Capture the cell that displays the provided text and extract its (x, y) central coordinate. 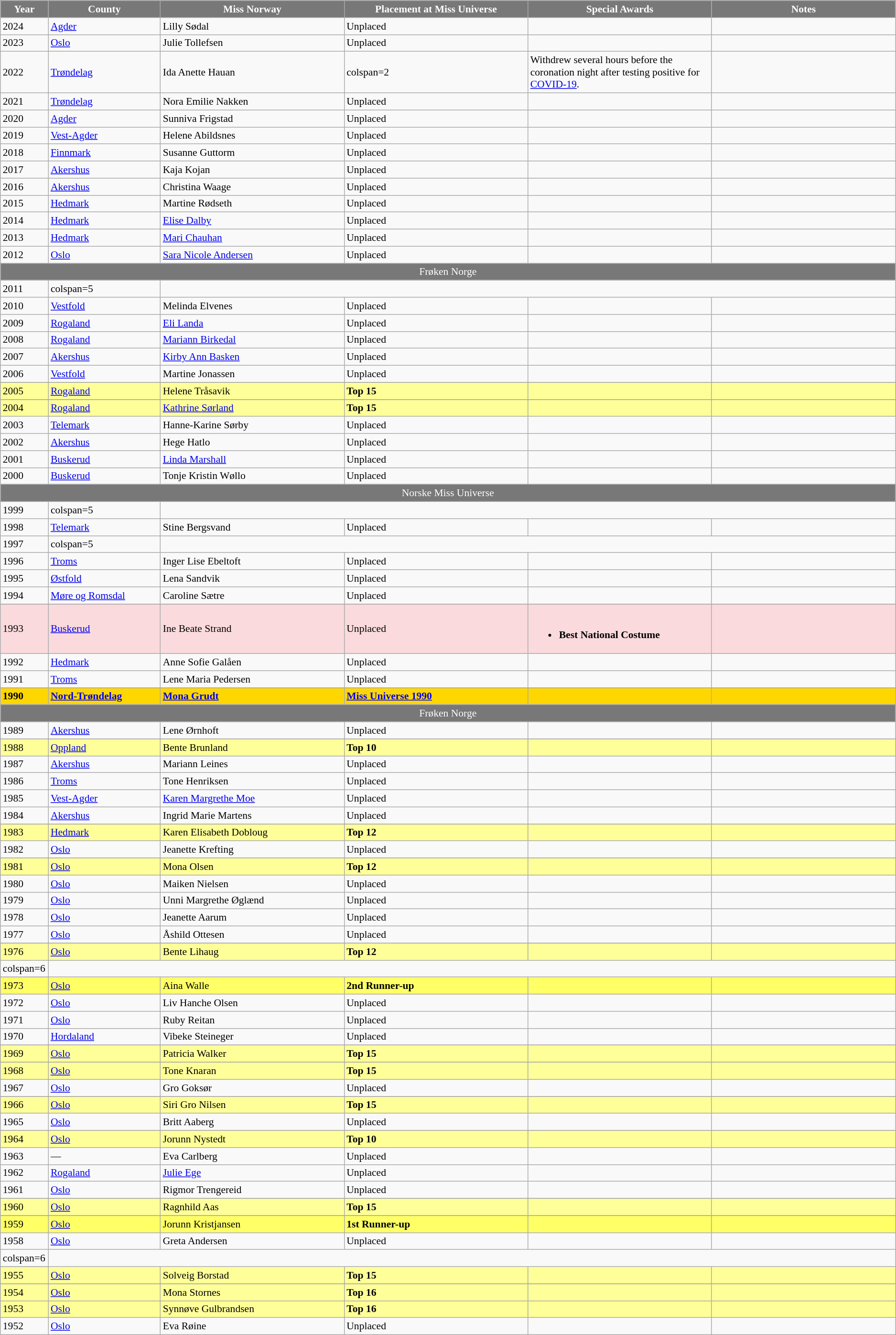
Kathrine Sørland (252, 408)
1958 (24, 1241)
Åshild Ottesen (252, 935)
2014 (24, 221)
2013 (24, 238)
1994 (24, 596)
2015 (24, 204)
1964 (24, 1139)
Karen Elisabeth Dobloug (252, 833)
1959 (24, 1224)
2017 (24, 170)
Gro Goksør (252, 1088)
2020 (24, 119)
Mariann Leines (252, 764)
Mona Olsen (252, 867)
Siri Gro Nilsen (252, 1105)
1981 (24, 867)
Christina Waage (252, 187)
1993 (24, 629)
2008 (24, 340)
Norske Miss Universe (448, 493)
Jorunn Kristjansen (252, 1224)
Hanne-Karine Sørby (252, 425)
Tonje Kristin Wøllo (252, 476)
Nora Emilie Nakken (252, 102)
1978 (24, 918)
Lilly Sødal (252, 26)
Julie Ege (252, 1173)
Aina Walle (252, 986)
2024 (24, 26)
Martine Jonassen (252, 374)
1988 (24, 748)
Tone Knaran (252, 1071)
Special Awards (620, 9)
2011 (24, 289)
1982 (24, 850)
Mona Grudt (252, 696)
Eva Røine (252, 1326)
1986 (24, 781)
1972 (24, 1003)
1969 (24, 1054)
Martine Rødseth (252, 204)
Mari Chauhan (252, 238)
1970 (24, 1037)
1997 (24, 544)
Bente Lihaug (252, 952)
Ruby Reitan (252, 1020)
Liv Hanche Olsen (252, 1003)
Rigmor Trengereid (252, 1190)
Karen Margrethe Moe (252, 799)
1992 (24, 662)
1973 (24, 986)
Helene Abildsnes (252, 136)
Linda Marshall (252, 459)
1985 (24, 799)
Sara Nicole Andersen (252, 255)
Withdrew several hours before the coronation night after testing positive for COVID-19. (620, 73)
Elise Dalby (252, 221)
Lena Sandvik (252, 578)
2022 (24, 73)
Nord-Trøndelag (104, 696)
2000 (24, 476)
1952 (24, 1326)
Mariann Birkedal (252, 340)
Synnøve Gulbrandsen (252, 1309)
Mona Stornes (252, 1292)
1987 (24, 764)
1976 (24, 952)
1965 (24, 1122)
Hege Hatlo (252, 442)
Maiken Nielsen (252, 884)
1991 (24, 679)
Ida Anette Hauan (252, 73)
1996 (24, 562)
2006 (24, 374)
2012 (24, 255)
Caroline Sætre (252, 596)
1983 (24, 833)
1966 (24, 1105)
Inger Lise Ebeltoft (252, 562)
Jorunn Nystedt (252, 1139)
Ragnhild Aas (252, 1207)
Anne Sofie Galåen (252, 662)
1968 (24, 1071)
Ine Beate Strand (252, 629)
County (104, 9)
Miss Norway (252, 9)
2004 (24, 408)
Jeanette Krefting (252, 850)
Placement at Miss Universe (436, 9)
1955 (24, 1275)
Finnmark (104, 153)
Melinda Elvenes (252, 306)
1967 (24, 1088)
1962 (24, 1173)
Patricia Walker (252, 1054)
1963 (24, 1156)
Greta Andersen (252, 1241)
2001 (24, 459)
Lene Maria Pedersen (252, 679)
Kaja Kojan (252, 170)
2005 (24, 391)
2016 (24, 187)
colspan=2 (436, 73)
Eli Landa (252, 323)
— (104, 1156)
Helene Tråsavik (252, 391)
1998 (24, 527)
Vibeke Steineger (252, 1037)
Britt Aaberg (252, 1122)
1999 (24, 510)
Hordaland (104, 1037)
2002 (24, 442)
2007 (24, 357)
1971 (24, 1020)
Ingrid Marie Martens (252, 815)
Jeanette Aarum (252, 918)
1984 (24, 815)
1953 (24, 1309)
Julie Tollefsen (252, 43)
1960 (24, 1207)
2018 (24, 153)
Lene Ørnhoft (252, 730)
1979 (24, 901)
2021 (24, 102)
1989 (24, 730)
2023 (24, 43)
2010 (24, 306)
Unni Margrethe Øglænd (252, 901)
Miss Universe 1990 (436, 696)
Kirby Ann Basken (252, 357)
1961 (24, 1190)
Bente Brunland (252, 748)
1990 (24, 696)
Oppland (104, 748)
Sunniva Frigstad (252, 119)
Eva Carlberg (252, 1156)
2003 (24, 425)
Best National Costume (620, 629)
Susanne Guttorm (252, 153)
2019 (24, 136)
1st Runner-up (436, 1224)
2nd Runner-up (436, 986)
Østfold (104, 578)
Stine Bergsvand (252, 527)
2009 (24, 323)
1977 (24, 935)
Notes (803, 9)
1954 (24, 1292)
Tone Henriksen (252, 781)
Year (24, 9)
Solveig Borstad (252, 1275)
Møre og Romsdal (104, 596)
1980 (24, 884)
1995 (24, 578)
